Scan for the cell matching the given text and deliver its (X, Y) coordinate at center. 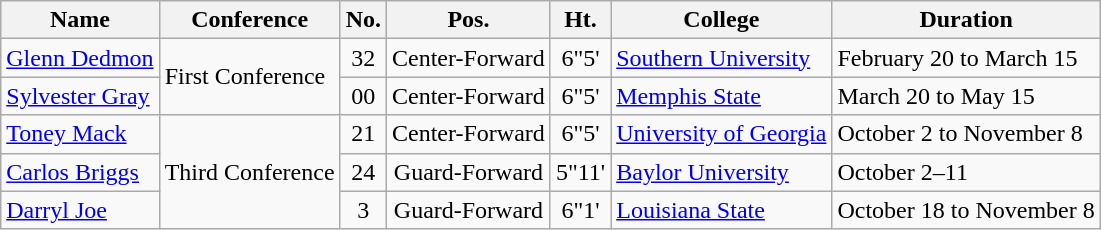
00 (363, 96)
Ht. (580, 20)
Third Conference (250, 172)
October 2 to November 8 (966, 134)
Glenn Dedmon (80, 58)
University of Georgia (722, 134)
32 (363, 58)
Baylor University (722, 172)
Louisiana State (722, 210)
21 (363, 134)
Darryl Joe (80, 210)
October 2–11 (966, 172)
No. (363, 20)
Memphis State (722, 96)
March 20 to May 15 (966, 96)
Southern University (722, 58)
Carlos Briggs (80, 172)
6"1' (580, 210)
Name (80, 20)
24 (363, 172)
First Conference (250, 77)
Sylvester Gray (80, 96)
Duration (966, 20)
February 20 to March 15 (966, 58)
5"11' (580, 172)
College (722, 20)
3 (363, 210)
Pos. (469, 20)
Conference (250, 20)
Toney Mack (80, 134)
October 18 to November 8 (966, 210)
